For the text-containing cell, return its midpoint in [X, Y] coordinate format. 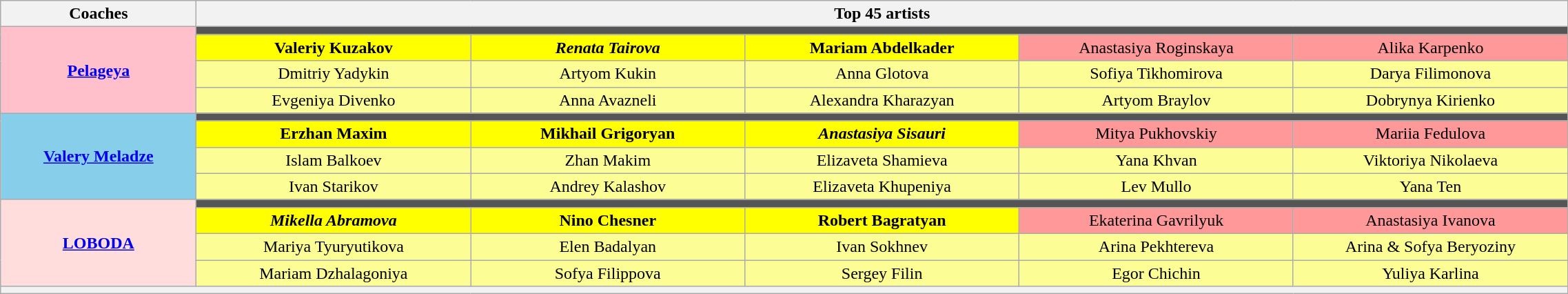
Anastasiya Ivanova [1430, 220]
Yana Khvan [1157, 160]
Alika Karpenko [1430, 48]
Zhan Makim [608, 160]
Yuliya Karlina [1430, 273]
Ekaterina Gavrilyuk [1157, 220]
Alexandra Kharazyan [882, 100]
Mariia Fedulova [1430, 134]
Elizaveta Khupeniya [882, 186]
Top 45 artists [882, 14]
Coaches [99, 14]
Arina & Sofya Beryoziny [1430, 246]
Elen Badalyan [608, 246]
Mariam Abdelkader [882, 48]
Ivan Starikov [334, 186]
LOBODA [99, 243]
Lev Mullo [1157, 186]
Sofiya Tikhomirova [1157, 74]
Anastasiya Roginskaya [1157, 48]
Sofya Filippova [608, 273]
Dmitriy Yadykin [334, 74]
Egor Chichin [1157, 273]
Nino Chesner [608, 220]
Andrey Kalashov [608, 186]
Evgeniya Divenko [334, 100]
Anna Glotova [882, 74]
Valery Meladze [99, 156]
Islam Balkoev [334, 160]
Mikella Abramova [334, 220]
Mikhail Grigoryan [608, 134]
Pelageya [99, 70]
Ivan Sokhnev [882, 246]
Renata Tairova [608, 48]
Anna Avazneli [608, 100]
Elizaveta Shamieva [882, 160]
Mariya Tyuryutikova [334, 246]
Yana Ten [1430, 186]
Robert Bagratyan [882, 220]
Sergey Filin [882, 273]
Mitya Pukhovskiy [1157, 134]
Artyom Braylov [1157, 100]
Erzhan Maxim [334, 134]
Anastasiya Sisauri [882, 134]
Viktoriya Nikolaeva [1430, 160]
Darya Filimonova [1430, 74]
Dobrynya Kirienko [1430, 100]
Artyom Kukin [608, 74]
Mariam Dzhalagoniya [334, 273]
Valeriy Kuzakov [334, 48]
Arina Pekhtereva [1157, 246]
